Scan for the cell matching the given text and deliver its (x, y) coordinate at center. 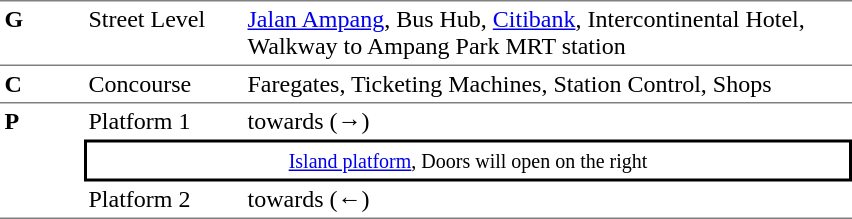
Platform 1 (164, 122)
Concourse (164, 85)
C (42, 85)
Street Level (164, 33)
towards (→) (548, 122)
G (42, 33)
Island platform, Doors will open on the right (468, 161)
Jalan Ampang, Bus Hub, Citibank, Intercontinental Hotel, Walkway to Ampang Park MRT station (548, 33)
Faregates, Ticketing Machines, Station Control, Shops (548, 85)
